Identify which cell holds the provided text, then report its (x, y) central coordinate. 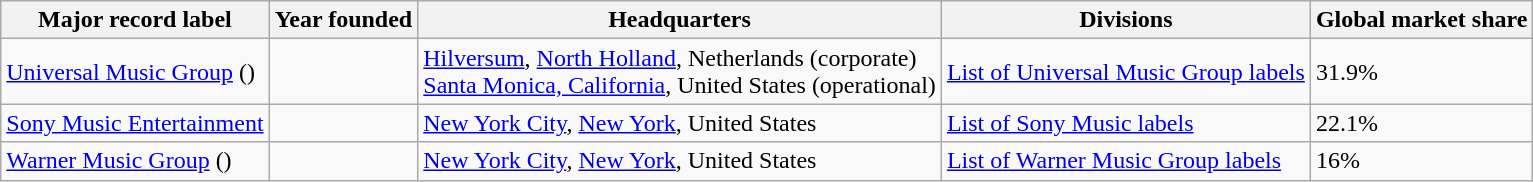
List of Sony Music labels (1126, 123)
Sony Music Entertainment (135, 123)
Headquarters (680, 20)
Year founded (344, 20)
Warner Music Group () (135, 161)
Universal Music Group () (135, 72)
Hilversum, North Holland, Netherlands (corporate) Santa Monica, California, United States (operational) (680, 72)
List of Universal Music Group labels (1126, 72)
31.9% (1422, 72)
16% (1422, 161)
List of Warner Music Group labels (1126, 161)
Major record label (135, 20)
22.1% (1422, 123)
Global market share (1422, 20)
Divisions (1126, 20)
